Output the [X, Y] coordinate of the center of the cell containing the given text.  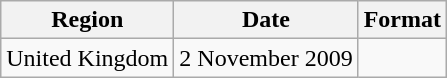
Region [88, 20]
Format [402, 20]
2 November 2009 [266, 58]
Date [266, 20]
United Kingdom [88, 58]
